Determine the (X, Y) coordinate at the center of the cell enclosing the given text.  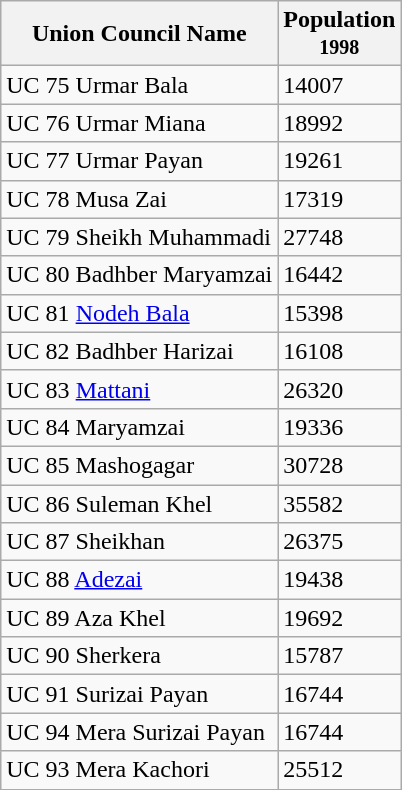
19438 (340, 580)
UC 82 Badhber Harizai (140, 351)
25512 (340, 770)
15398 (340, 313)
UC 81 Nodeh Bala (140, 313)
27748 (340, 237)
UC 77 Urmar Payan (140, 161)
16108 (340, 351)
UC 94 Mera Surizai Payan (140, 732)
30728 (340, 465)
UC 85 Mashogagar (140, 465)
UC 89 Aza Khel (140, 618)
UC 90 Sherkera (140, 656)
UC 78 Musa Zai (140, 199)
UC 88 Adezai (140, 580)
Population 1998 (340, 34)
UC 84 Maryamzai (140, 427)
26375 (340, 542)
UC 91 Surizai Payan (140, 694)
UC 80 Badhber Maryamzai (140, 275)
Union Council Name (140, 34)
UC 83 Mattani (140, 389)
UC 79 Sheikh Muhammadi (140, 237)
UC 86 Suleman Khel (140, 503)
UC 76 Urmar Miana (140, 123)
35582 (340, 503)
26320 (340, 389)
19261 (340, 161)
15787 (340, 656)
UC 75 Urmar Bala (140, 85)
UC 93 Mera Kachori (140, 770)
19692 (340, 618)
18992 (340, 123)
UC 87 Sheikhan (140, 542)
16442 (340, 275)
17319 (340, 199)
19336 (340, 427)
14007 (340, 85)
